Return the [x, y] coordinate for the center point of the cell that contains the specified text.  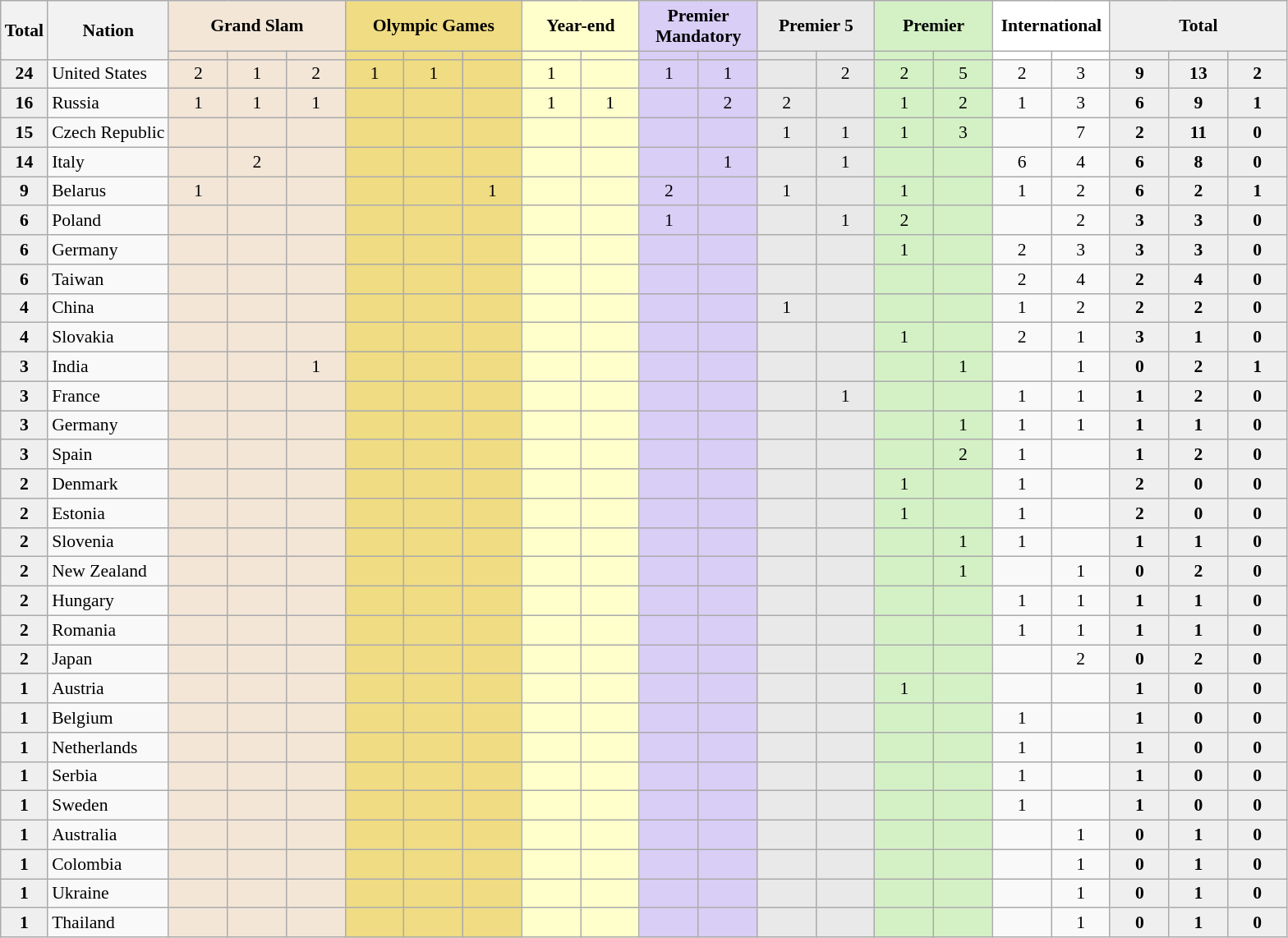
Taiwan [108, 279]
Denmark [108, 484]
Grand Slam [256, 26]
Spain [108, 455]
Nation [108, 30]
Romania [108, 630]
14 [25, 162]
New Zealand [108, 572]
Premier Mandatory [698, 26]
13 [1198, 74]
Slovenia [108, 542]
India [108, 367]
Colombia [108, 864]
Thailand [108, 923]
Sweden [108, 806]
China [108, 308]
Estonia [108, 513]
Netherlands [108, 747]
16 [25, 103]
8 [1198, 162]
Slovakia [108, 338]
Ukraine [108, 894]
France [108, 396]
Olympic Games [434, 26]
Premier 5 [816, 26]
11 [1198, 133]
Italy [108, 162]
Poland [108, 221]
Premier [933, 26]
Year-end [580, 26]
7 [1081, 133]
Austria [108, 689]
Belarus [108, 191]
United States [108, 74]
Japan [108, 660]
15 [25, 133]
Czech Republic [108, 133]
5 [964, 74]
Belgium [108, 718]
Serbia [108, 776]
Russia [108, 103]
Hungary [108, 601]
Australia [108, 835]
24 [25, 74]
International [1051, 26]
